Output the (x, y) coordinate of the center of the cell containing the given text.  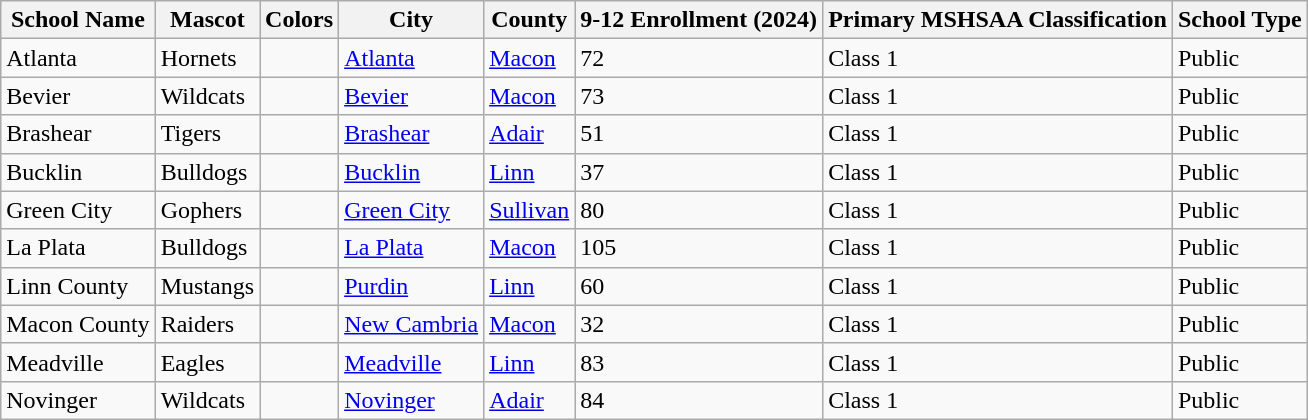
Mustangs (207, 286)
Colors (300, 20)
73 (699, 96)
School Name (78, 20)
Gophers (207, 210)
Hornets (207, 58)
Macon County (78, 324)
83 (699, 362)
37 (699, 172)
51 (699, 134)
Eagles (207, 362)
105 (699, 248)
City (412, 20)
32 (699, 324)
School Type (1240, 20)
Tigers (207, 134)
New Cambria (412, 324)
Mascot (207, 20)
72 (699, 58)
Sullivan (530, 210)
80 (699, 210)
60 (699, 286)
County (530, 20)
Linn County (78, 286)
84 (699, 400)
Purdin (412, 286)
Primary MSHSAA Classification (998, 20)
9-12 Enrollment (2024) (699, 20)
Raiders (207, 324)
